Identify which cell holds the provided text, then report its (x, y) central coordinate. 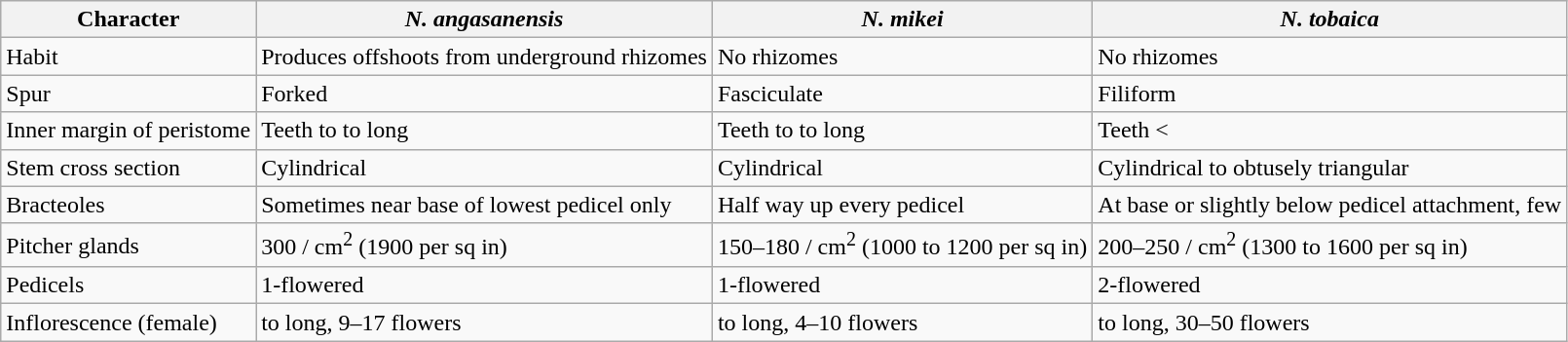
to long, 4–10 flowers (902, 323)
At base or slightly below pedicel attachment, few (1330, 205)
N. mikei (902, 19)
2-flowered (1330, 285)
Forked (485, 94)
Produces offshoots from underground rhizomes (485, 57)
to long, 9–17 flowers (485, 323)
Spur (129, 94)
to long, 30–50 flowers (1330, 323)
Teeth < (1330, 131)
Cylindrical to obtusely triangular (1330, 168)
N. tobaica (1330, 19)
Inflorescence (female) (129, 323)
Habit (129, 57)
300 / cm2 (1900 per sq in) (485, 246)
Sometimes near base of lowest pedicel only (485, 205)
Half way up every pedicel (902, 205)
Pedicels (129, 285)
Character (129, 19)
150–180 / cm2 (1000 to 1200 per sq in) (902, 246)
N. angasanensis (485, 19)
200–250 / cm2 (1300 to 1600 per sq in) (1330, 246)
Bracteoles (129, 205)
Pitcher glands (129, 246)
Stem cross section (129, 168)
Filiform (1330, 94)
Inner margin of peristome (129, 131)
Fasciculate (902, 94)
